Provide the [x, y] coordinate of the cell's center where the given text is located.  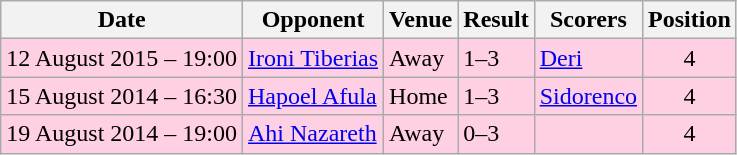
Ironi Tiberias [314, 58]
19 August 2014 – 19:00 [122, 134]
Home [421, 96]
Venue [421, 20]
Scorers [588, 20]
Position [690, 20]
Sidorenco [588, 96]
Date [122, 20]
Opponent [314, 20]
Deri [588, 58]
0–3 [496, 134]
12 August 2015 – 19:00 [122, 58]
Ahi Nazareth [314, 134]
Hapoel Afula [314, 96]
15 August 2014 – 16:30 [122, 96]
Result [496, 20]
